Find where the given text appears and provide that cell's center as (x, y) coordinate. 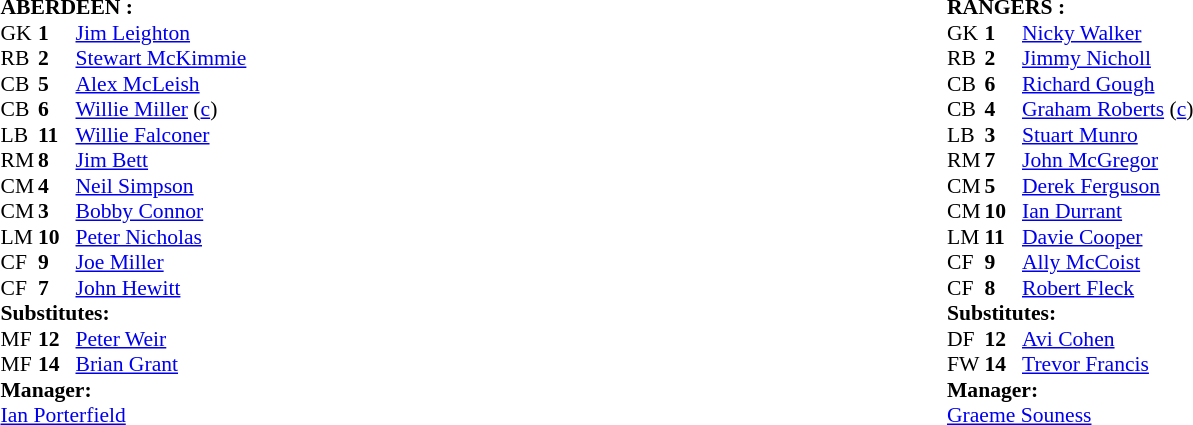
Jimmy Nicholl (1108, 59)
Avi Cohen (1108, 339)
Stewart McKimmie (162, 59)
Jim Leighton (162, 33)
John Hewitt (162, 288)
Peter Weir (162, 339)
Joe Miller (162, 263)
Ally McCoist (1108, 263)
Alex McLeish (162, 84)
Bobby Connor (162, 211)
Graham Roberts (c) (1108, 109)
Robert Fleck (1108, 288)
Richard Gough (1108, 84)
Trevor Francis (1108, 365)
Peter Nicholas (162, 237)
Willie Falconer (162, 135)
FW (966, 365)
Willie Miller (c) (162, 109)
John McGregor (1108, 161)
Stuart Munro (1108, 135)
Neil Simpson (162, 186)
Ian Durrant (1108, 211)
Jim Bett (162, 161)
Davie Cooper (1108, 237)
DF (966, 339)
Nicky Walker (1108, 33)
Derek Ferguson (1108, 186)
Brian Grant (162, 365)
